From the cell containing the given text, extract its center point as (X, Y) coordinate. 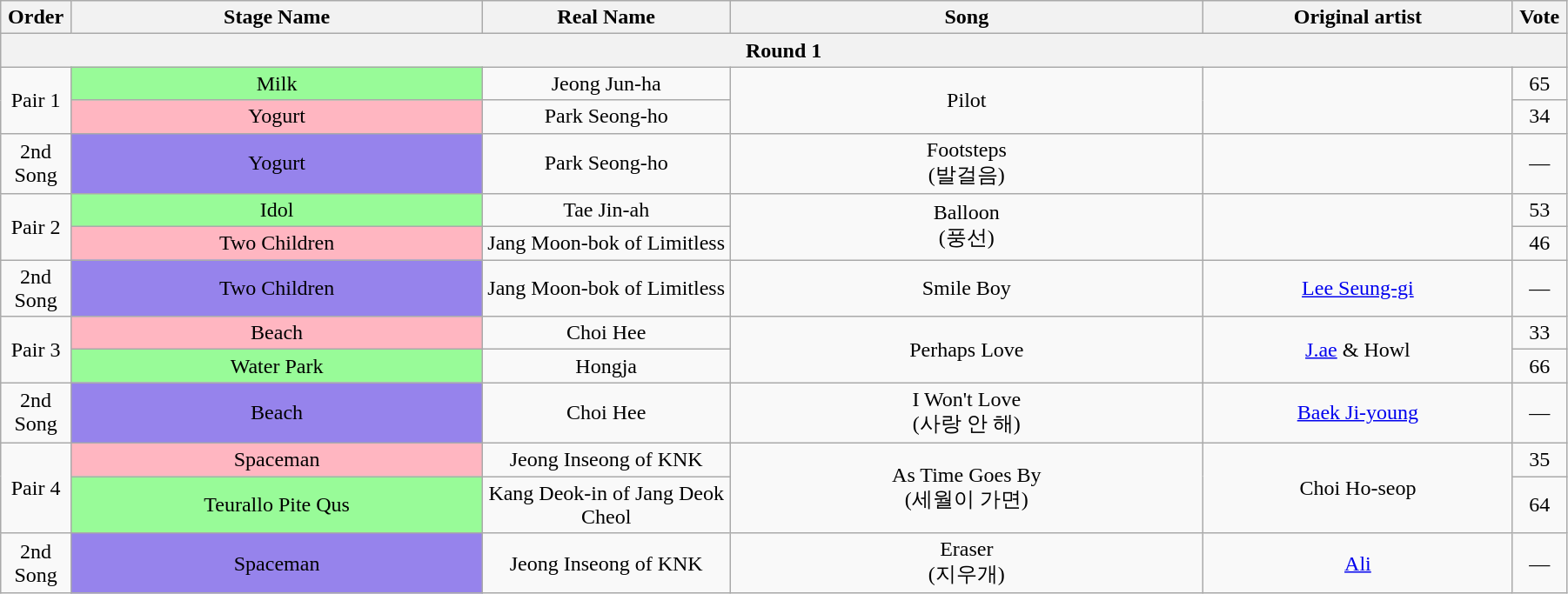
Balloon(풍선) (967, 227)
Footsteps(발걸음) (967, 164)
Pair 4 (37, 487)
Jeong Jun-ha (606, 83)
33 (1540, 333)
Lee Seung-gi (1357, 289)
Vote (1540, 17)
Pair 3 (37, 350)
Hongja (606, 366)
As Time Goes By(세월이 가면) (967, 487)
Real Name (606, 17)
Choi Ho-seop (1357, 487)
Teurallo Pite Qus (277, 504)
Baek Ji-young (1357, 413)
Original artist (1357, 17)
34 (1540, 117)
Smile Boy (967, 289)
46 (1540, 244)
53 (1540, 210)
Song (967, 17)
Stage Name (277, 17)
Perhaps Love (967, 350)
Pilot (967, 100)
Pair 2 (37, 227)
Pair 1 (37, 100)
Milk (277, 83)
Tae Jin-ah (606, 210)
Eraser(지우개) (967, 564)
Ali (1357, 564)
J.ae & Howl (1357, 350)
Idol (277, 210)
Order (37, 17)
Round 1 (784, 50)
64 (1540, 504)
Kang Deok-in of Jang Deok Cheol (606, 504)
66 (1540, 366)
65 (1540, 83)
I Won't Love(사랑 안 해) (967, 413)
35 (1540, 459)
Water Park (277, 366)
